Return the [x, y] coordinate for the center point of the cell that contains the specified text.  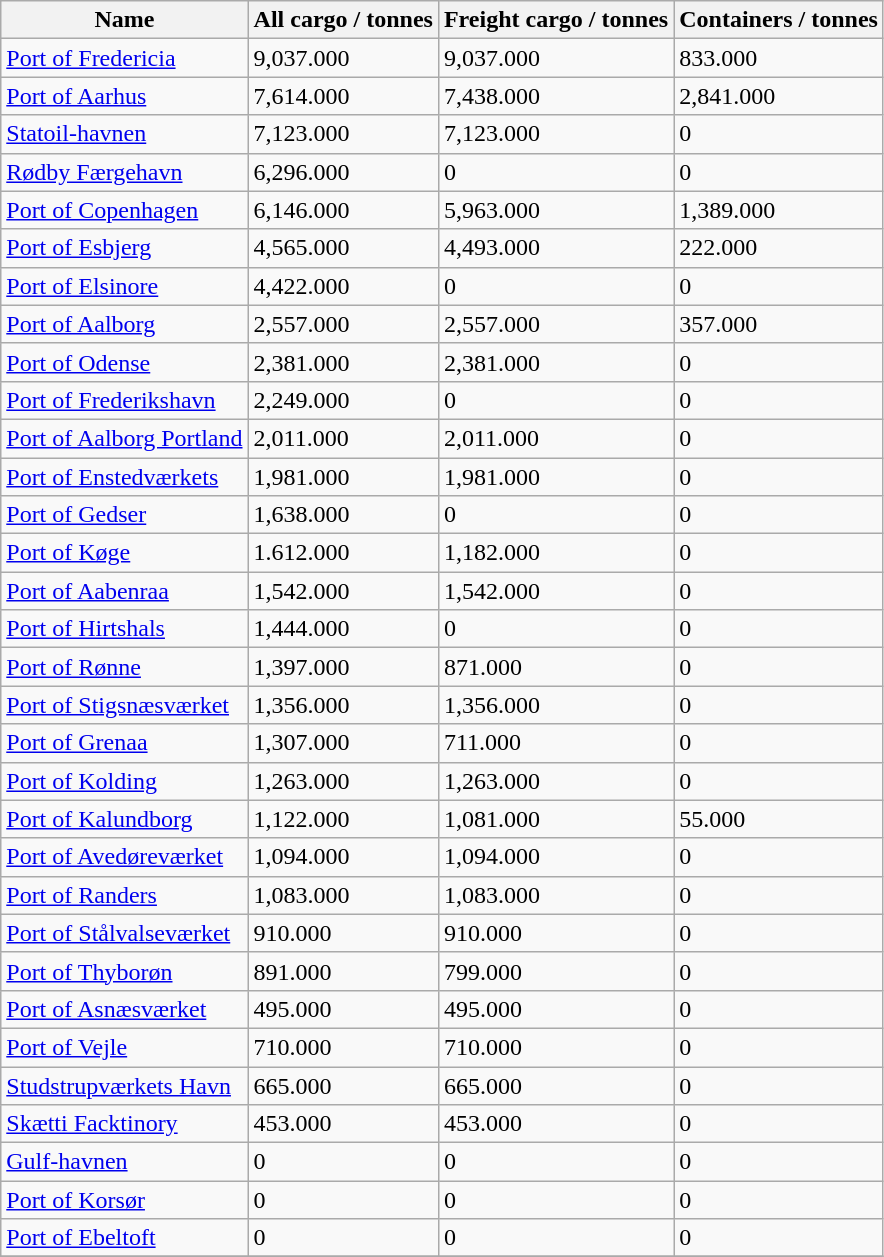
7,614.000 [343, 96]
1,307.000 [343, 743]
Port of Esbjerg [124, 248]
Port of Aalborg [124, 324]
Port of Køge [124, 553]
833.000 [779, 58]
Port of Aarhus [124, 96]
891.000 [343, 971]
Port of Randers [124, 895]
All cargo / tonnes [343, 20]
Port of Vejle [124, 1047]
Rødby Færgehavn [124, 172]
Port of Stålvalseværket [124, 933]
Port of Kalundborg [124, 819]
Port of Thyborøn [124, 971]
Port of Hirtshals [124, 629]
1,389.000 [779, 210]
6,296.000 [343, 172]
4,565.000 [343, 248]
1,444.000 [343, 629]
Port of Aabenraa [124, 591]
871.000 [556, 667]
Port of Elsinore [124, 286]
357.000 [779, 324]
Port of Ebeltoft [124, 1238]
Statoil-havnen [124, 134]
Gulf-havnen [124, 1162]
Port of Rønne [124, 667]
4,493.000 [556, 248]
Port of Grenaa [124, 743]
6,146.000 [343, 210]
Port of Korsør [124, 1200]
1,182.000 [556, 553]
Port of Stigsnæsværket [124, 705]
Skætti Facktinory [124, 1124]
Port of Enstedværkets [124, 477]
Port of Fredericia [124, 58]
Port of Kolding [124, 781]
2,841.000 [779, 96]
Port of Avedøreværket [124, 857]
Port of Frederikshavn [124, 400]
1,397.000 [343, 667]
Name [124, 20]
4,422.000 [343, 286]
Containers / tonnes [779, 20]
Port of Gedser [124, 515]
711.000 [556, 743]
Port of Odense [124, 362]
1,638.000 [343, 515]
Studstrupværkets Havn [124, 1085]
1.612.000 [343, 553]
55.000 [779, 819]
Port of Copenhagen [124, 210]
Port of Aalborg Portland [124, 438]
5,963.000 [556, 210]
2,249.000 [343, 400]
7,438.000 [556, 96]
799.000 [556, 971]
1,122.000 [343, 819]
Port of Asnæsværket [124, 1009]
1,081.000 [556, 819]
Freight cargo / tonnes [556, 20]
222.000 [779, 248]
